Determine the [X, Y] coordinate at the center of the cell enclosing the given text.  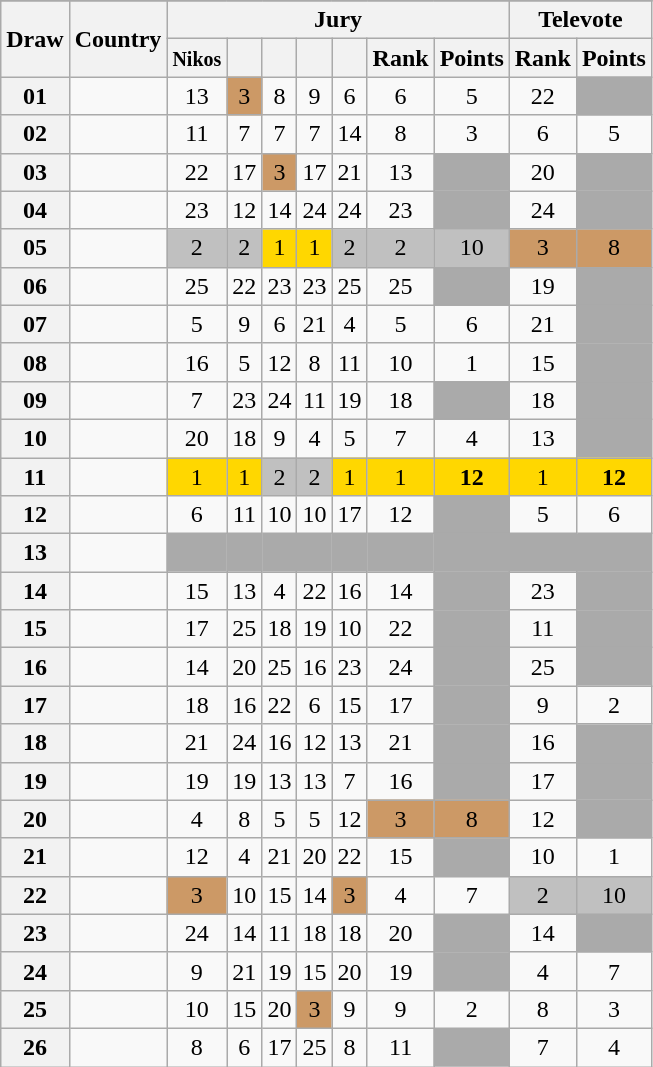
01 [35, 96]
03 [35, 172]
04 [35, 210]
08 [35, 362]
05 [35, 248]
02 [35, 134]
Televote [580, 20]
07 [35, 324]
06 [35, 286]
26 [35, 1047]
09 [35, 400]
Nikos [197, 58]
Jury [338, 20]
Draw [35, 39]
Country [118, 39]
